Extract the (X, Y) coordinate from the center of the cell holding the provided text.  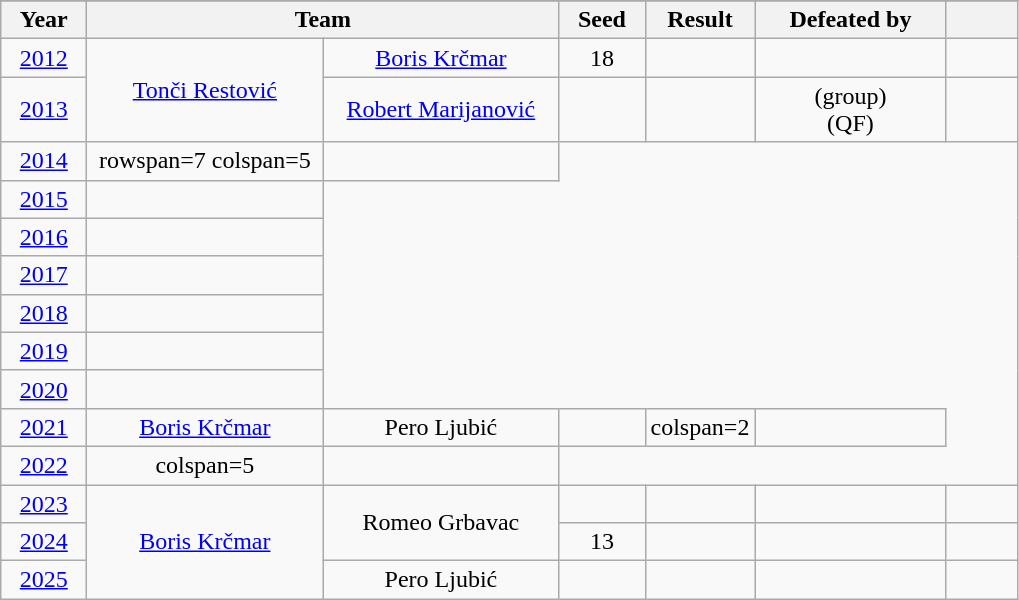
2016 (44, 237)
13 (602, 542)
18 (602, 58)
2024 (44, 542)
Defeated by (850, 20)
(group) (QF) (850, 110)
2021 (44, 427)
Year (44, 20)
Romeo Grbavac (441, 522)
2022 (44, 465)
colspan=5 (205, 465)
2017 (44, 275)
2013 (44, 110)
Seed (602, 20)
Team (323, 20)
Tonči Restović (205, 90)
2015 (44, 199)
Result (700, 20)
2018 (44, 313)
colspan=2 (700, 427)
2020 (44, 389)
2012 (44, 58)
2023 (44, 503)
2019 (44, 351)
2014 (44, 161)
Robert Marijanović (441, 110)
rowspan=7 colspan=5 (205, 161)
2025 (44, 580)
